Pinpoint the cell where the given text exists, returning its [x, y] midpoint coordinate. 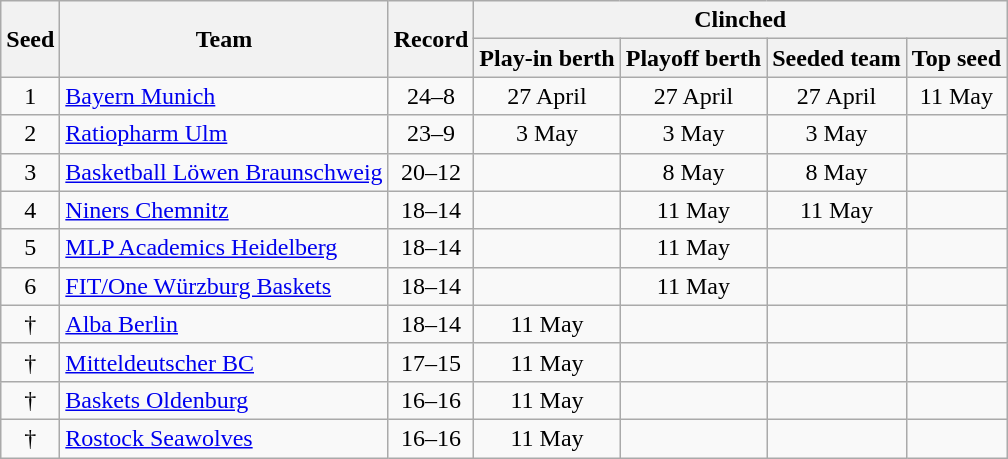
1 [30, 96]
4 [30, 210]
Top seed [956, 58]
Playoff berth [693, 58]
Ratiopharm Ulm [224, 134]
Bayern Munich [224, 96]
Record [431, 39]
5 [30, 248]
17–15 [431, 362]
FIT/One Würzburg Baskets [224, 286]
6 [30, 286]
Baskets Oldenburg [224, 400]
23–9 [431, 134]
Alba Berlin [224, 324]
Seed [30, 39]
MLP Academics Heidelberg [224, 248]
2 [30, 134]
Play-in berth [547, 58]
Niners Chemnitz [224, 210]
Team [224, 39]
Mitteldeutscher BC [224, 362]
Clinched [740, 20]
3 [30, 172]
Rostock Seawolves [224, 438]
20–12 [431, 172]
Seeded team [837, 58]
Basketball Löwen Braunschweig [224, 172]
24–8 [431, 96]
